For the text-containing cell, return its midpoint in [X, Y] coordinate format. 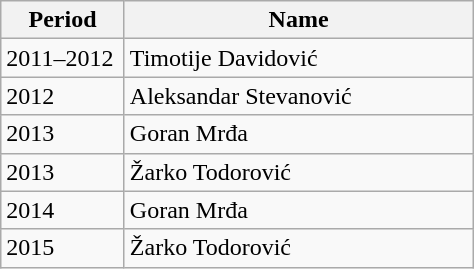
2012 [63, 96]
Name [298, 20]
2011–2012 [63, 58]
2014 [63, 210]
Aleksandar Stevanović [298, 96]
2015 [63, 248]
Period [63, 20]
Timotije Davidović [298, 58]
